Return the [x, y] coordinate for the center point of the cell that contains the specified text.  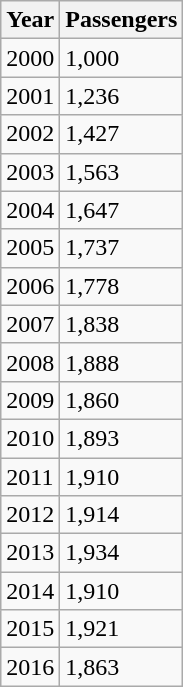
1,914 [122, 515]
2000 [30, 58]
2007 [30, 324]
2015 [30, 629]
2001 [30, 96]
Passengers [122, 20]
2010 [30, 438]
1,888 [122, 362]
1,860 [122, 400]
1,778 [122, 286]
1,427 [122, 134]
2011 [30, 477]
1,893 [122, 438]
2002 [30, 134]
2012 [30, 515]
2006 [30, 286]
2013 [30, 553]
1,921 [122, 629]
1,934 [122, 553]
1,737 [122, 248]
1,000 [122, 58]
2005 [30, 248]
2003 [30, 172]
2004 [30, 210]
2009 [30, 400]
2008 [30, 362]
1,863 [122, 667]
2016 [30, 667]
1,838 [122, 324]
1,563 [122, 172]
1,647 [122, 210]
2014 [30, 591]
Year [30, 20]
1,236 [122, 96]
